For the text-containing cell, return its midpoint in (x, y) coordinate format. 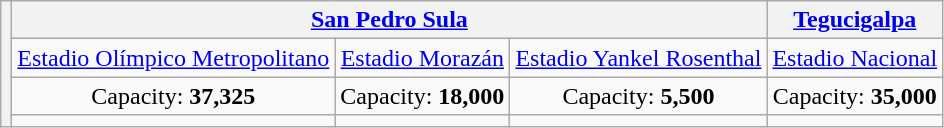
Capacity: 35,000 (855, 96)
Estadio Morazán (422, 58)
Tegucigalpa (855, 20)
Estadio Olímpico Metropolitano (174, 58)
Capacity: 37,325 (174, 96)
Capacity: 18,000 (422, 96)
San Pedro Sula (390, 20)
Capacity: 5,500 (638, 96)
Estadio Yankel Rosenthal (638, 58)
Estadio Nacional (855, 58)
